Detect which cell encompasses the target text, then output its [X, Y] center coordinate. 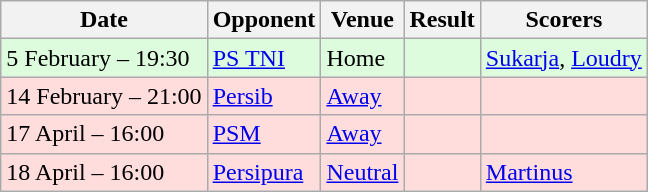
Persib [264, 96]
Martinus [564, 172]
18 April – 16:00 [104, 172]
PS TNI [264, 58]
Opponent [264, 20]
Neutral [362, 172]
Date [104, 20]
17 April – 16:00 [104, 134]
Home [362, 58]
Result [442, 20]
PSM [264, 134]
Sukarja, Loudry [564, 58]
Scorers [564, 20]
Persipura [264, 172]
Venue [362, 20]
14 February – 21:00 [104, 96]
5 February – 19:30 [104, 58]
